Locate the cell with the specified text and output its (X, Y) center coordinate. 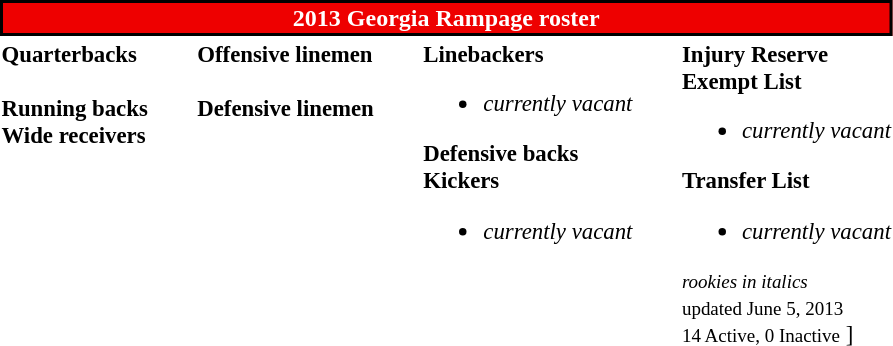
2013 Georgia Rampage roster (446, 18)
